Locate the cell with the specified text and output its (X, Y) center coordinate. 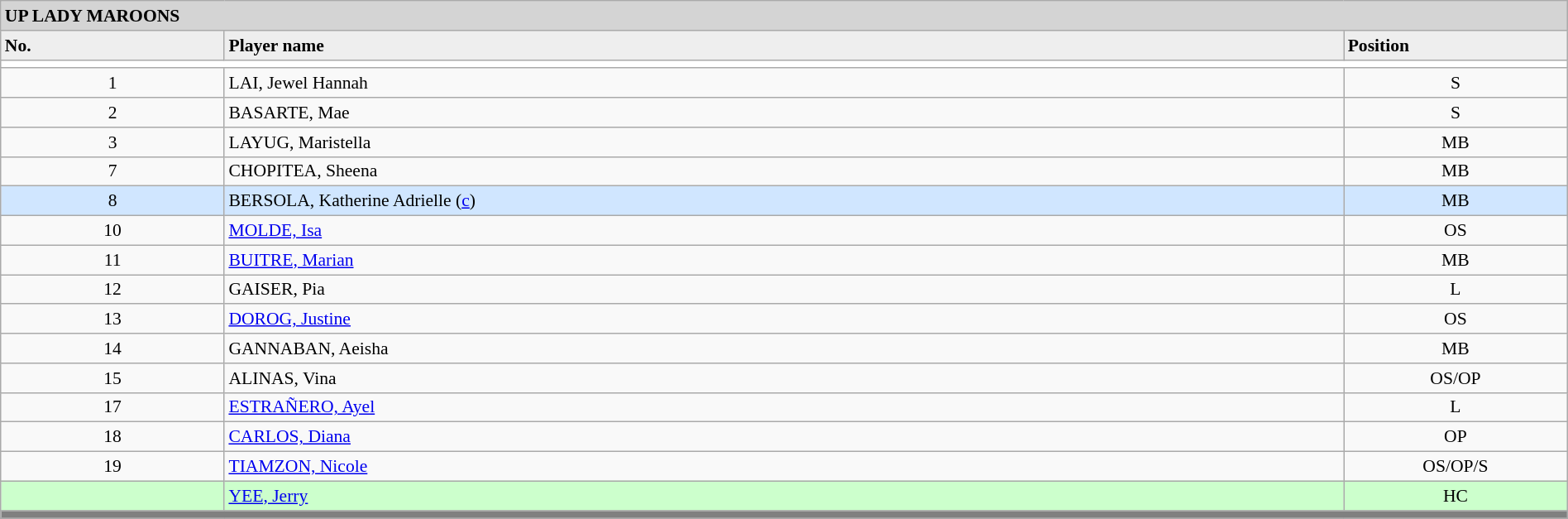
YEE, Jerry (784, 496)
CHOPITEA, Sheena (784, 171)
GAISER, Pia (784, 290)
BASARTE, Mae (784, 113)
ESTRAÑERO, Ayel (784, 407)
GANNABAN, Aeisha (784, 348)
ALINAS, Vina (784, 378)
DOROG, Justine (784, 320)
15 (112, 378)
HC (1456, 496)
BUITRE, Marian (784, 260)
19 (112, 467)
12 (112, 290)
1 (112, 84)
LAYUG, Maristella (784, 142)
18 (112, 437)
MOLDE, Isa (784, 231)
17 (112, 407)
LAI, Jewel Hannah (784, 84)
7 (112, 171)
OP (1456, 437)
Position (1456, 46)
OS/OP/S (1456, 467)
OS/OP (1456, 378)
CARLOS, Diana (784, 437)
No. (112, 46)
Player name (784, 46)
14 (112, 348)
11 (112, 260)
8 (112, 201)
BERSOLA, Katherine Adrielle (c) (784, 201)
13 (112, 320)
3 (112, 142)
TIAMZON, Nicole (784, 467)
10 (112, 231)
UP LADY MAROONS (784, 16)
2 (112, 113)
